Output the [x, y] coordinate of the center of the cell containing the given text.  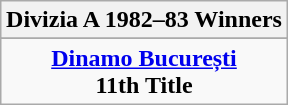
Divizia A 1982–83 Winners [144, 20]
Dinamo București11th Title [144, 72]
